Detect which cell encompasses the target text, then output its [X, Y] center coordinate. 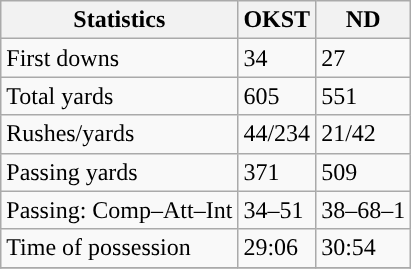
34 [277, 58]
38–68–1 [364, 210]
44/234 [277, 134]
Passing: Comp–Att–Int [120, 210]
371 [277, 172]
30:54 [364, 248]
First downs [120, 58]
ND [364, 20]
Total yards [120, 96]
34–51 [277, 210]
27 [364, 58]
509 [364, 172]
Passing yards [120, 172]
Time of possession [120, 248]
21/42 [364, 134]
551 [364, 96]
Statistics [120, 20]
29:06 [277, 248]
Rushes/yards [120, 134]
OKST [277, 20]
605 [277, 96]
